Find where the given text appears and provide that cell's center as [X, Y] coordinate. 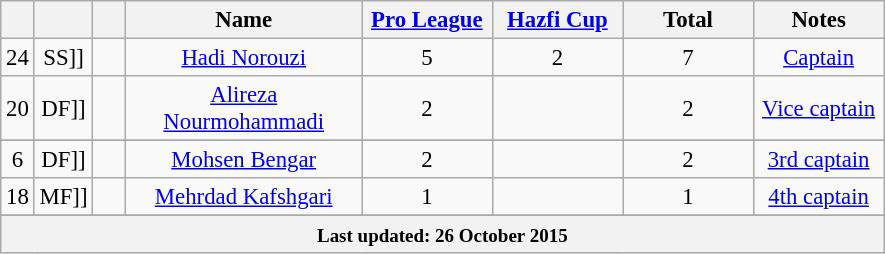
Name [244, 20]
MF]] [64, 197]
18 [18, 197]
3rd captain [818, 160]
Vice captain [818, 108]
Mehrdad Kafshgari [244, 197]
Pro League [428, 20]
24 [18, 58]
Total [688, 20]
Hazfi Cup [558, 20]
5 [428, 58]
Alireza Nourmohammadi [244, 108]
Mohsen Bengar [244, 160]
SS]] [64, 58]
6 [18, 160]
4th captain [818, 197]
7 [688, 58]
Notes [818, 20]
Captain [818, 58]
Last updated: 26 October 2015 [442, 235]
20 [18, 108]
Hadi Norouzi [244, 58]
